Output the (X, Y) coordinate of the center of the cell containing the given text.  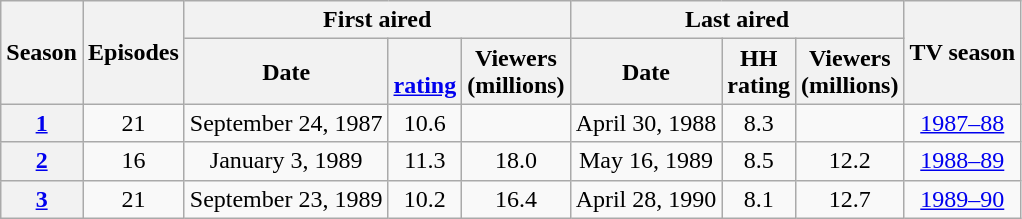
rating (425, 72)
10.6 (425, 123)
1987–88 (962, 123)
11.3 (425, 161)
18.0 (516, 161)
12.2 (850, 161)
8.5 (759, 161)
TV season (962, 52)
May 16, 1989 (646, 161)
1989–90 (962, 199)
1988–89 (962, 161)
Last aired (737, 20)
First aired (377, 20)
1 (42, 123)
Episodes (133, 52)
8.3 (759, 123)
Season (42, 52)
3 (42, 199)
April 28, 1990 (646, 199)
September 23, 1989 (286, 199)
January 3, 1989 (286, 161)
HHrating (759, 72)
April 30, 1988 (646, 123)
16 (133, 161)
September 24, 1987 (286, 123)
12.7 (850, 199)
8.1 (759, 199)
16.4 (516, 199)
10.2 (425, 199)
2 (42, 161)
